Return [X, Y] of the center of cell containing provided text 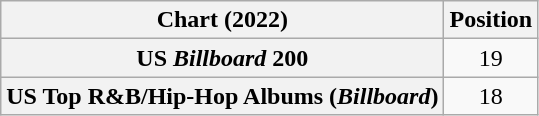
US Billboard 200 [222, 58]
Chart (2022) [222, 20]
US Top R&B/Hip-Hop Albums (Billboard) [222, 96]
19 [491, 58]
18 [491, 96]
Position [491, 20]
